Find where the given text appears and provide that cell's center as (X, Y) coordinate. 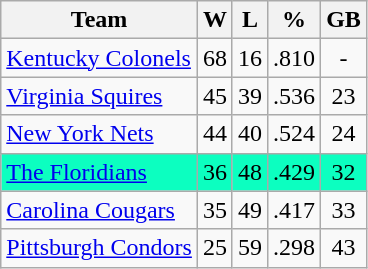
23 (344, 96)
16 (250, 58)
33 (344, 210)
Kentucky Colonels (100, 58)
32 (344, 172)
Team (100, 20)
.536 (294, 96)
36 (214, 172)
- (344, 58)
48 (250, 172)
Virginia Squires (100, 96)
35 (214, 210)
The Floridians (100, 172)
% (294, 20)
New York Nets (100, 134)
L (250, 20)
45 (214, 96)
Pittsburgh Condors (100, 248)
.524 (294, 134)
Carolina Cougars (100, 210)
.429 (294, 172)
.810 (294, 58)
43 (344, 248)
25 (214, 248)
40 (250, 134)
39 (250, 96)
24 (344, 134)
.417 (294, 210)
68 (214, 58)
.298 (294, 248)
44 (214, 134)
W (214, 20)
GB (344, 20)
49 (250, 210)
59 (250, 248)
